For the text-containing cell, return its midpoint in [X, Y] coordinate format. 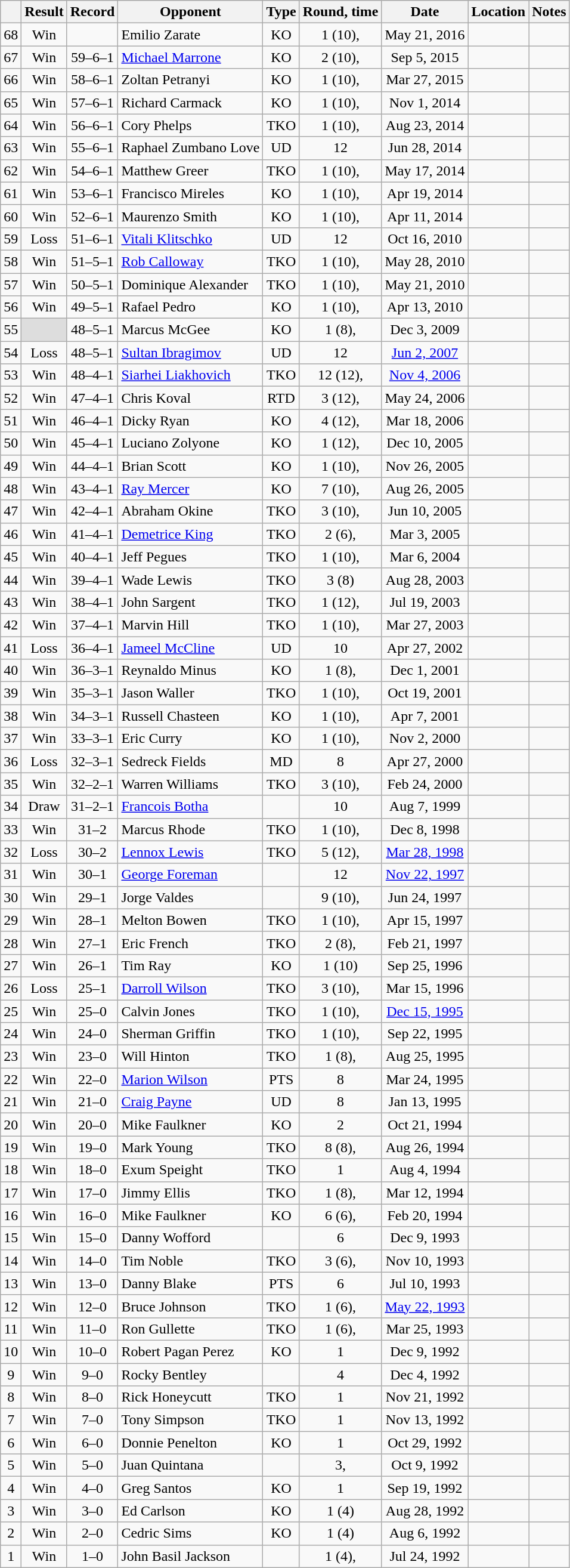
Michael Marrone [191, 57]
50 [11, 443]
63 [11, 148]
Nov 1, 2014 [425, 103]
8 (8), [340, 1147]
52–6–1 [92, 216]
Notes [549, 12]
10–0 [92, 1351]
13 [11, 1283]
37–4–1 [92, 625]
55–6–1 [92, 148]
Maurenzo Smith [191, 216]
20–0 [92, 1125]
9 [11, 1374]
64 [11, 125]
20 [11, 1125]
Jimmy Ellis [191, 1193]
11–0 [92, 1329]
31–2–1 [92, 807]
Francois Botha [191, 807]
Apr 19, 2014 [425, 193]
Aug 28, 2003 [425, 579]
Eric French [191, 943]
1–0 [92, 1556]
17 [11, 1193]
Mar 27, 2015 [425, 80]
52 [11, 398]
Richard Carmack [191, 103]
Craig Payne [191, 1102]
Dec 9, 1993 [425, 1238]
Jun 10, 2005 [425, 511]
4–0 [92, 1488]
30–1 [92, 875]
Calvin Jones [191, 1011]
Tony Simpson [191, 1420]
19–0 [92, 1147]
5 [11, 1465]
Bruce Johnson [191, 1306]
Nov 21, 1992 [425, 1397]
17–0 [92, 1193]
John Sargent [191, 602]
Oct 19, 2001 [425, 693]
Mar 28, 1998 [425, 852]
Sep 5, 2015 [425, 57]
Jun 24, 1997 [425, 897]
Oct 16, 2010 [425, 239]
32–2–1 [92, 784]
27–1 [92, 943]
7 [11, 1420]
14 [11, 1261]
7–0 [92, 1420]
23 [11, 1057]
7 (10), [340, 489]
Ed Carlson [191, 1511]
3 (12), [340, 398]
54–6–1 [92, 171]
25–1 [92, 988]
59–6–1 [92, 57]
Matthew Greer [191, 171]
11 [11, 1329]
27 [11, 965]
30 [11, 897]
12 (12), [340, 375]
28 [11, 943]
Francisco Mireles [191, 193]
55 [11, 330]
45–4–1 [92, 443]
Emilio Zarate [191, 35]
48–4–1 [92, 375]
May 17, 2014 [425, 171]
Mar 3, 2005 [425, 534]
2 (6), [340, 534]
Dec 3, 2009 [425, 330]
8–0 [92, 1397]
Warren Williams [191, 784]
3–0 [92, 1511]
25–0 [92, 1011]
Tim Noble [191, 1261]
51 [11, 421]
Raphael Zumbano Love [191, 148]
Luciano Zolyone [191, 443]
Nov 22, 1997 [425, 875]
Melton Bowen [191, 920]
41 [11, 647]
Aug 23, 2014 [425, 125]
59 [11, 239]
Sedreck Fields [191, 761]
Dec 15, 1995 [425, 1011]
22 [11, 1079]
54 [11, 353]
31–2 [92, 829]
Mark Young [191, 1147]
Aug 4, 1994 [425, 1170]
Marcus Rhode [191, 829]
Sultan Ibragimov [191, 353]
58 [11, 261]
38–4–1 [92, 602]
65 [11, 103]
48 [11, 489]
Ray Mercer [191, 489]
Mar 12, 1994 [425, 1193]
67 [11, 57]
Rocky Bentley [191, 1374]
43 [11, 602]
Aug 25, 1995 [425, 1057]
5 (12), [340, 852]
31 [11, 875]
34 [11, 807]
43–4–1 [92, 489]
18–0 [92, 1170]
Jorge Valdes [191, 897]
33 [11, 829]
John Basil Jackson [191, 1556]
28–1 [92, 920]
23–0 [92, 1057]
Result [44, 12]
Greg Santos [191, 1488]
Vitali Klitschko [191, 239]
Robert Pagan Perez [191, 1351]
Dec 1, 2001 [425, 671]
Mar 27, 2003 [425, 625]
Nov 13, 1992 [425, 1420]
Aug 26, 2005 [425, 489]
Ron Gullette [191, 1329]
46 [11, 534]
1 (4), [340, 1556]
45 [11, 557]
Aug 6, 1992 [425, 1533]
Dec 9, 1992 [425, 1351]
Mar 18, 2006 [425, 421]
26 [11, 988]
Jameel McCline [191, 647]
47 [11, 511]
May 22, 1993 [425, 1306]
42–4–1 [92, 511]
44–4–1 [92, 466]
Darroll Wilson [191, 988]
Rob Calloway [191, 261]
5–0 [92, 1465]
32–3–1 [92, 761]
12–0 [92, 1306]
Apr 11, 2014 [425, 216]
46–4–1 [92, 421]
Opponent [191, 12]
Mar 15, 1996 [425, 988]
24–0 [92, 1034]
29 [11, 920]
Type [281, 12]
Dominique Alexander [191, 285]
21–0 [92, 1102]
Cedric Sims [191, 1533]
Jeff Pegues [191, 557]
Exum Speight [191, 1170]
Jun 2, 2007 [425, 353]
Marcus McGee [191, 330]
Mar 24, 1995 [425, 1079]
56 [11, 307]
29–1 [92, 897]
40 [11, 671]
22–0 [92, 1079]
30–2 [92, 852]
3, [340, 1465]
Aug 28, 1992 [425, 1511]
Dec 8, 1998 [425, 829]
36–4–1 [92, 647]
42 [11, 625]
35–3–1 [92, 693]
MD [281, 761]
Feb 21, 1997 [425, 943]
Marion Wilson [191, 1079]
36–3–1 [92, 671]
6–0 [92, 1443]
16–0 [92, 1215]
39–4–1 [92, 579]
Juan Quintana [191, 1465]
50–5–1 [92, 285]
Dicky Ryan [191, 421]
Demetrice King [191, 534]
Will Hinton [191, 1057]
Danny Blake [191, 1283]
Cory Phelps [191, 125]
May 24, 2006 [425, 398]
24 [11, 1034]
May 28, 2010 [425, 261]
Sep 25, 1996 [425, 965]
39 [11, 693]
Jul 19, 2003 [425, 602]
25 [11, 1011]
13–0 [92, 1283]
Jul 10, 1993 [425, 1283]
4 (12), [340, 421]
51–5–1 [92, 261]
47–4–1 [92, 398]
Rafael Pedro [191, 307]
Mar 6, 2004 [425, 557]
Reynaldo Minus [191, 671]
Record [92, 12]
56–6–1 [92, 125]
Donnie Penelton [191, 1443]
Danny Wofford [191, 1238]
Jun 28, 2014 [425, 148]
Feb 20, 1994 [425, 1215]
Tim Ray [191, 965]
Draw [44, 807]
Jan 13, 1995 [425, 1102]
Wade Lewis [191, 579]
38 [11, 716]
40–4–1 [92, 557]
32 [11, 852]
George Foreman [191, 875]
Apr 15, 1997 [425, 920]
21 [11, 1102]
2 (8), [340, 943]
33–3–1 [92, 739]
Lennox Lewis [191, 852]
51–6–1 [92, 239]
Apr 7, 2001 [425, 716]
Russell Chasteen [191, 716]
60 [11, 216]
Apr 27, 2002 [425, 647]
34–3–1 [92, 716]
Jason Waller [191, 693]
Abraham Okine [191, 511]
Nov 4, 2006 [425, 375]
9–0 [92, 1374]
Nov 2, 2000 [425, 739]
35 [11, 784]
Oct 29, 1992 [425, 1443]
Sep 22, 1995 [425, 1034]
61 [11, 193]
36 [11, 761]
3 (8) [340, 579]
Sherman Griffin [191, 1034]
Dec 10, 2005 [425, 443]
Apr 13, 2010 [425, 307]
Aug 7, 1999 [425, 807]
Rick Honeycutt [191, 1397]
Oct 9, 1992 [425, 1465]
66 [11, 80]
Mar 25, 1993 [425, 1329]
RTD [281, 398]
Brian Scott [191, 466]
Eric Curry [191, 739]
Apr 27, 2000 [425, 761]
Oct 21, 1994 [425, 1125]
Nov 26, 2005 [425, 466]
57 [11, 285]
15–0 [92, 1238]
6 (6), [340, 1215]
Zoltan Petranyi [191, 80]
Aug 26, 1994 [425, 1147]
1 (10) [340, 965]
44 [11, 579]
Marvin Hill [191, 625]
Chris Koval [191, 398]
Sep 19, 1992 [425, 1488]
Date [425, 12]
3 (6), [340, 1261]
May 21, 2010 [425, 285]
9 (10), [340, 897]
Siarhei Liakhovich [191, 375]
2 (10), [340, 57]
58–6–1 [92, 80]
2–0 [92, 1533]
62 [11, 171]
49 [11, 466]
41–4–1 [92, 534]
16 [11, 1215]
49–5–1 [92, 307]
53 [11, 375]
53–6–1 [92, 193]
May 21, 2016 [425, 35]
14–0 [92, 1261]
26–1 [92, 965]
Round, time [340, 12]
Jul 24, 1992 [425, 1556]
18 [11, 1170]
19 [11, 1147]
3 [11, 1511]
Feb 24, 2000 [425, 784]
15 [11, 1238]
Location [498, 12]
Nov 10, 1993 [425, 1261]
68 [11, 35]
37 [11, 739]
57–6–1 [92, 103]
Dec 4, 1992 [425, 1374]
